Return (x, y) of the center of cell containing provided text 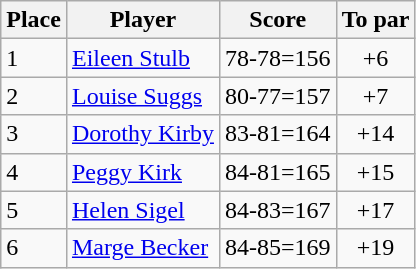
3 (34, 134)
+17 (376, 210)
Player (142, 20)
4 (34, 172)
84-85=169 (278, 248)
Louise Suggs (142, 96)
80-77=157 (278, 96)
78-78=156 (278, 58)
Peggy Kirk (142, 172)
84-81=165 (278, 172)
+7 (376, 96)
Place (34, 20)
To par (376, 20)
Score (278, 20)
1 (34, 58)
83-81=164 (278, 134)
+14 (376, 134)
Marge Becker (142, 248)
2 (34, 96)
6 (34, 248)
5 (34, 210)
+19 (376, 248)
84-83=167 (278, 210)
+15 (376, 172)
Helen Sigel (142, 210)
Eileen Stulb (142, 58)
Dorothy Kirby (142, 134)
+6 (376, 58)
